Extract the [x, y] coordinate from the center of the cell holding the provided text.  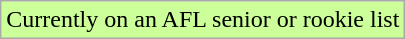
Currently on an AFL senior or rookie list [203, 20]
